Output the (X, Y) coordinate of the center of the cell containing the given text.  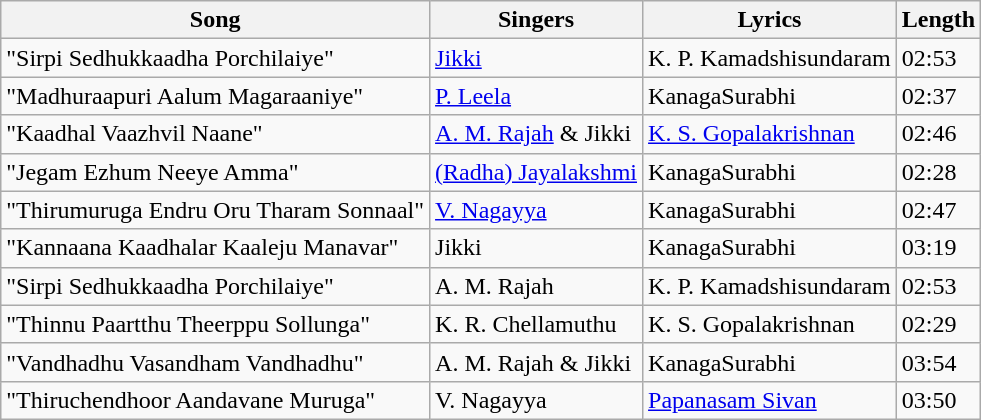
A. M. Rajah (536, 286)
"Jegam Ezhum Neeye Amma" (216, 172)
P. Leela (536, 96)
"Vandhadhu Vasandham Vandhadhu" (216, 362)
02:47 (938, 210)
03:19 (938, 248)
02:28 (938, 172)
02:46 (938, 134)
Singers (536, 20)
"Thinnu Paartthu Theerppu Sollunga" (216, 324)
03:50 (938, 400)
"Thiruchendhoor Aandavane Muruga" (216, 400)
Length (938, 20)
02:37 (938, 96)
"Madhuraapuri Aalum Magaraaniye" (216, 96)
02:29 (938, 324)
Lyrics (770, 20)
Papanasam Sivan (770, 400)
"Kaadhal Vaazhvil Naane" (216, 134)
Song (216, 20)
(Radha) Jayalakshmi (536, 172)
"Kannaana Kaadhalar Kaaleju Manavar" (216, 248)
"Thirumuruga Endru Oru Tharam Sonnaal" (216, 210)
03:54 (938, 362)
K. R. Chellamuthu (536, 324)
